Scan for the cell matching the given text and deliver its [x, y] coordinate at center. 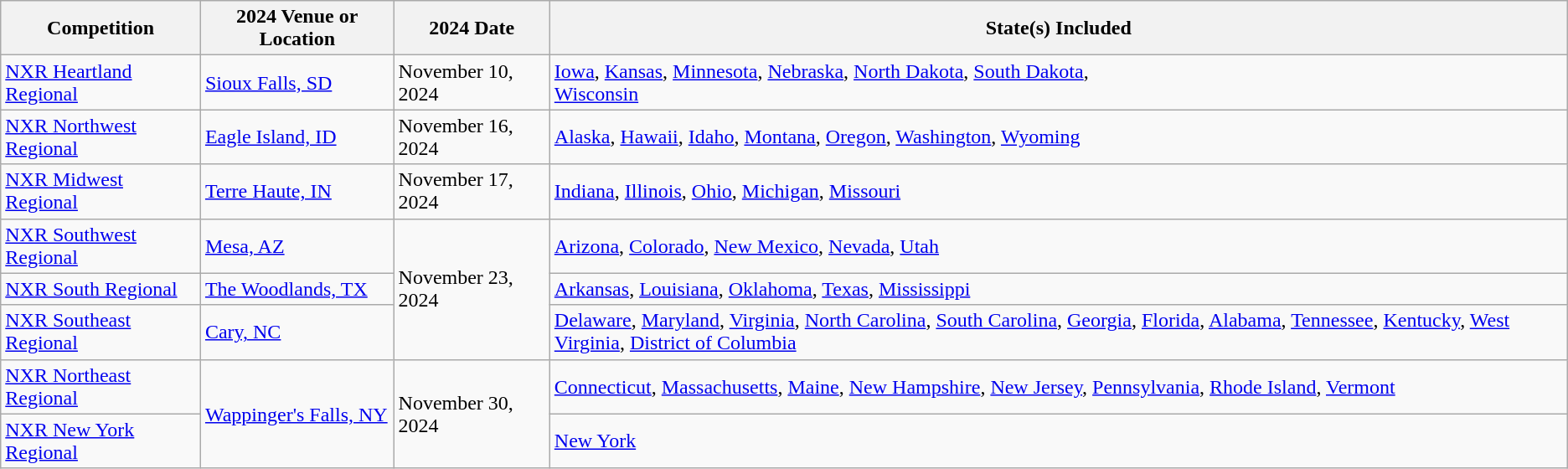
NXR Midwest Regional [101, 191]
The Woodlands, TX [297, 289]
Indiana, Illinois, Ohio, Michigan, Missouri [1059, 191]
State(s) Included [1059, 28]
2024 Venue or Location [297, 28]
NXR Southeast Regional [101, 332]
Connecticut, Massachusetts, Maine, New Hampshire, New Jersey, Pennsylvania, Rhode Island, Vermont [1059, 387]
Eagle Island, ID [297, 137]
Terre Haute, IN [297, 191]
Alaska, Hawaii, Idaho, Montana, Oregon, Washington, Wyoming [1059, 137]
NXR Northwest Regional [101, 137]
Iowa, Kansas, Minnesota, Nebraska, North Dakota, South Dakota,Wisconsin [1059, 82]
New York [1059, 441]
Delaware, Maryland, Virginia, North Carolina, South Carolina, Georgia, Florida, Alabama, Tennessee, Kentucky, West Virginia, District of Columbia [1059, 332]
November 23, 2024 [472, 289]
2024 Date [472, 28]
Competition [101, 28]
NXR South Regional [101, 289]
Mesa, AZ [297, 246]
Wappinger's Falls, NY [297, 414]
Arizona, Colorado, New Mexico, Nevada, Utah [1059, 246]
November 16, 2024 [472, 137]
NXR Southwest Regional [101, 246]
November 17, 2024 [472, 191]
Cary, NC [297, 332]
November 30, 2024 [472, 414]
NXR Northeast Regional [101, 387]
NXR Heartland Regional [101, 82]
NXR New York Regional [101, 441]
Arkansas, Louisiana, Oklahoma, Texas, Mississippi [1059, 289]
Sioux Falls, SD [297, 82]
November 10, 2024 [472, 82]
